For the text-containing cell, return its midpoint in [x, y] coordinate format. 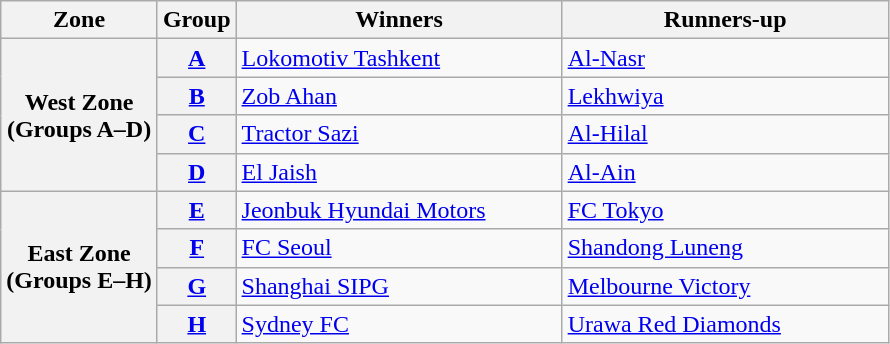
A [196, 58]
El Jaish [399, 172]
FC Tokyo [725, 210]
Runners-up [725, 20]
Melbourne Victory [725, 286]
G [196, 286]
E [196, 210]
F [196, 248]
East Zone(Groups E–H) [80, 267]
Tractor Sazi [399, 134]
West Zone(Groups A–D) [80, 115]
Urawa Red Diamonds [725, 324]
Shanghai SIPG [399, 286]
H [196, 324]
Group [196, 20]
Al-Nasr [725, 58]
Zob Ahan [399, 96]
Al-Ain [725, 172]
Lekhwiya [725, 96]
Winners [399, 20]
C [196, 134]
Zone [80, 20]
B [196, 96]
Shandong Luneng [725, 248]
D [196, 172]
FC Seoul [399, 248]
Jeonbuk Hyundai Motors [399, 210]
Al-Hilal [725, 134]
Sydney FC [399, 324]
Lokomotiv Tashkent [399, 58]
